Find where the given text appears and provide that cell's center as [X, Y] coordinate. 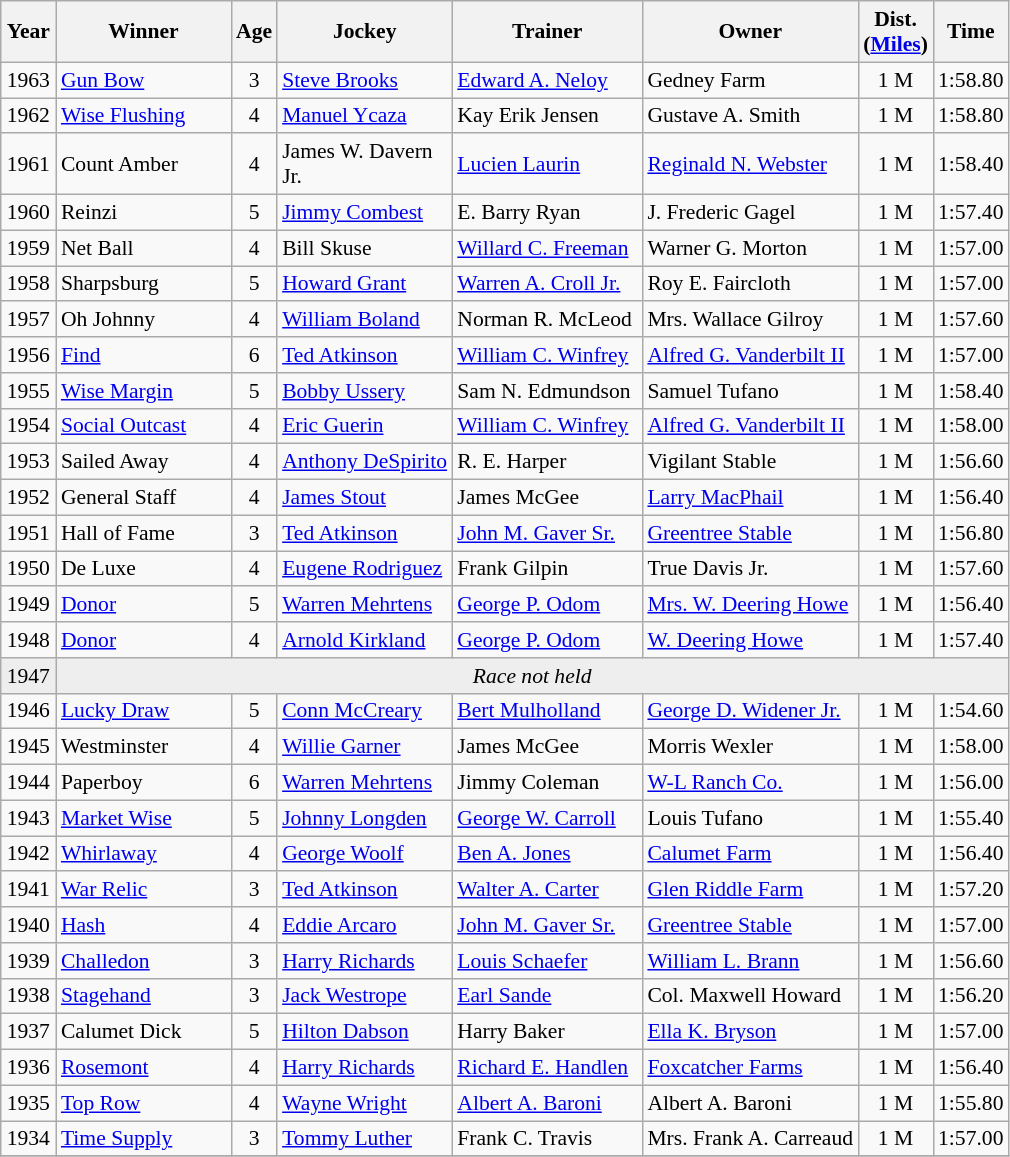
1943 [28, 818]
Frank Gilpin [547, 569]
Hash [144, 925]
Wayne Wright [364, 1103]
1:55.80 [970, 1103]
W. Deering Howe [750, 640]
1941 [28, 890]
1951 [28, 533]
Mrs. W. Deering Howe [750, 605]
Mrs. Wallace Gilroy [750, 320]
Lucien Laurin [547, 164]
1955 [28, 391]
Ella K. Bryson [750, 1032]
Race not held [532, 676]
1940 [28, 925]
Morris Wexler [750, 747]
William Boland [364, 320]
Foxcatcher Farms [750, 1068]
1950 [28, 569]
Howard Grant [364, 284]
Arnold Kirkland [364, 640]
James W. Davern Jr. [364, 164]
Hall of Fame [144, 533]
1942 [28, 854]
Rosemont [144, 1068]
1960 [28, 213]
Challedon [144, 961]
1:57.20 [970, 890]
Bill Skuse [364, 248]
1948 [28, 640]
Net Ball [144, 248]
Wise Flushing [144, 116]
Col. Maxwell Howard [750, 996]
Kay Erik Jensen [547, 116]
Anthony DeSpirito [364, 462]
Manuel Ycaza [364, 116]
Jimmy Combest [364, 213]
Paperboy [144, 783]
James Stout [364, 498]
Gedney Farm [750, 80]
1:56.00 [970, 783]
Eugene Rodriguez [364, 569]
Gustave A. Smith [750, 116]
W-L Ranch Co. [750, 783]
Top Row [144, 1103]
Time [970, 32]
George Woolf [364, 854]
War Relic [144, 890]
Jimmy Coleman [547, 783]
1952 [28, 498]
Winner [144, 32]
Age [254, 32]
1958 [28, 284]
Warner G. Morton [750, 248]
George D. Widener Jr. [750, 711]
Year [28, 32]
Lucky Draw [144, 711]
Frank C. Travis [547, 1139]
Time Supply [144, 1139]
1953 [28, 462]
Market Wise [144, 818]
Steve Brooks [364, 80]
Sharpsburg [144, 284]
1936 [28, 1068]
1947 [28, 676]
Louis Tufano [750, 818]
Hilton Dabson [364, 1032]
Warren A. Croll Jr. [547, 284]
1939 [28, 961]
1937 [28, 1032]
Sailed Away [144, 462]
1957 [28, 320]
1946 [28, 711]
Mrs. Frank A. Carreaud [750, 1139]
Johnny Longden [364, 818]
Reinzi [144, 213]
Whirlaway [144, 854]
Louis Schaefer [547, 961]
Richard E. Handlen [547, 1068]
R. E. Harper [547, 462]
Count Amber [144, 164]
Walter A. Carter [547, 890]
1963 [28, 80]
1956 [28, 355]
Oh Johnny [144, 320]
Westminster [144, 747]
Bobby Ussery [364, 391]
Ben A. Jones [547, 854]
Vigilant Stable [750, 462]
1944 [28, 783]
Willard C. Freeman [547, 248]
1959 [28, 248]
E. Barry Ryan [547, 213]
Glen Riddle Farm [750, 890]
True Davis Jr. [750, 569]
Norman R. McLeod [547, 320]
Roy E. Faircloth [750, 284]
Jack Westrope [364, 996]
Owner [750, 32]
Reginald N. Webster [750, 164]
Samuel Tufano [750, 391]
George W. Carroll [547, 818]
Wise Margin [144, 391]
1:56.80 [970, 533]
Stagehand [144, 996]
1961 [28, 164]
Social Outcast [144, 426]
J. Frederic Gagel [750, 213]
Eddie Arcaro [364, 925]
Harry Baker [547, 1032]
Gun Bow [144, 80]
William L. Brann [750, 961]
General Staff [144, 498]
Bert Mulholland [547, 711]
1:56.20 [970, 996]
1954 [28, 426]
1945 [28, 747]
Willie Garner [364, 747]
1:54.60 [970, 711]
Jockey [364, 32]
Trainer [547, 32]
Dist. (Miles) [896, 32]
Earl Sande [547, 996]
Calumet Dick [144, 1032]
1949 [28, 605]
Find [144, 355]
Eric Guerin [364, 426]
1934 [28, 1139]
1962 [28, 116]
Sam N. Edmundson [547, 391]
Larry MacPhail [750, 498]
1935 [28, 1103]
De Luxe [144, 569]
Edward A. Neloy [547, 80]
1938 [28, 996]
Tommy Luther [364, 1139]
1:55.40 [970, 818]
Calumet Farm [750, 854]
Conn McCreary [364, 711]
